Capture the cell that displays the provided text and extract its [X, Y] central coordinate. 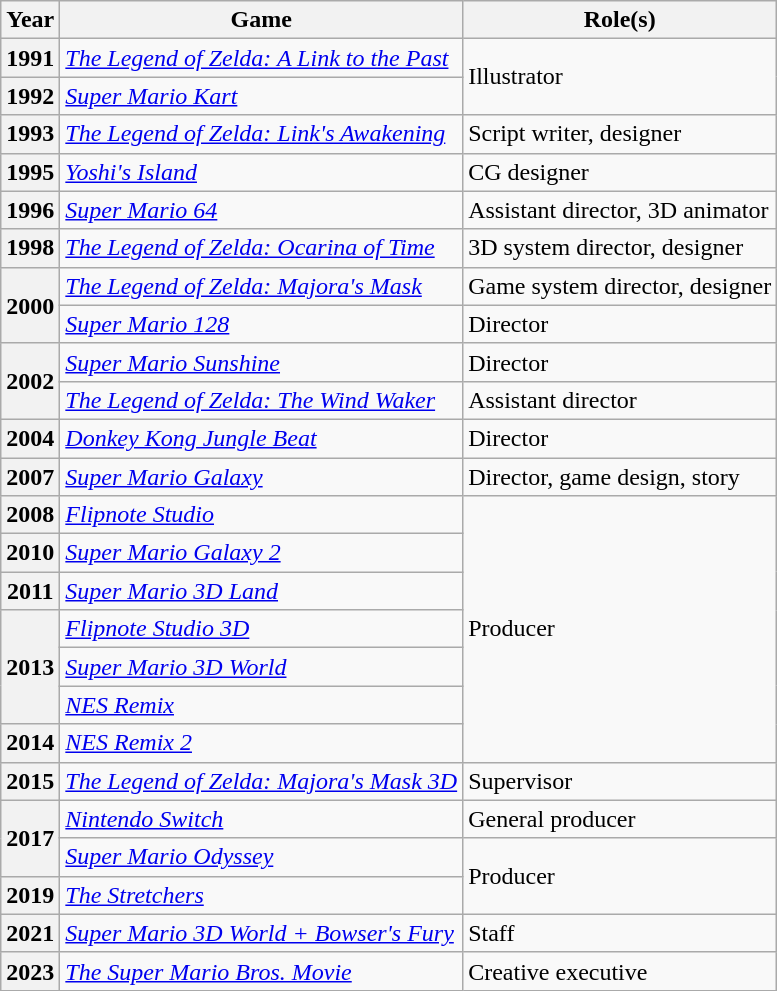
1998 [30, 248]
Super Mario 128 [262, 324]
2011 [30, 591]
2021 [30, 933]
General producer [620, 819]
2013 [30, 667]
1992 [30, 96]
2017 [30, 838]
Game [262, 20]
2002 [30, 381]
2015 [30, 781]
Illustrator [620, 77]
The Legend of Zelda: Link's Awakening [262, 134]
2004 [30, 438]
The Legend of Zelda: A Link to the Past [262, 58]
Director, game design, story [620, 477]
The Super Mario Bros. Movie [262, 971]
The Stretchers [262, 895]
Game system director, designer [620, 286]
The Legend of Zelda: Majora's Mask 3D [262, 781]
Assistant director [620, 400]
NES Remix 2 [262, 743]
Super Mario Sunshine [262, 362]
Super Mario Galaxy [262, 477]
1993 [30, 134]
Nintendo Switch [262, 819]
2019 [30, 895]
1991 [30, 58]
Donkey Kong Jungle Beat [262, 438]
Script writer, designer [620, 134]
Assistant director, 3D animator [620, 210]
Supervisor [620, 781]
2007 [30, 477]
The Legend of Zelda: Majora's Mask [262, 286]
1996 [30, 210]
2023 [30, 971]
2010 [30, 553]
2008 [30, 515]
Flipnote Studio [262, 515]
Staff [620, 933]
2000 [30, 305]
2014 [30, 743]
Super Mario Kart [262, 96]
1995 [30, 172]
The Legend of Zelda: The Wind Waker [262, 400]
Role(s) [620, 20]
Creative executive [620, 971]
Super Mario 3D Land [262, 591]
Super Mario 3D World + Bowser's Fury [262, 933]
Year [30, 20]
Flipnote Studio 3D [262, 629]
Yoshi's Island [262, 172]
CG designer [620, 172]
The Legend of Zelda: Ocarina of Time [262, 248]
3D system director, designer [620, 248]
Super Mario 3D World [262, 667]
Super Mario 64 [262, 210]
Super Mario Galaxy 2 [262, 553]
Super Mario Odyssey [262, 857]
NES Remix [262, 705]
